For the text-containing cell, return its midpoint in (X, Y) coordinate format. 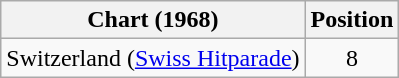
Chart (1968) (153, 20)
8 (352, 58)
Switzerland (Swiss Hitparade) (153, 58)
Position (352, 20)
